Pinpoint the cell where the given text exists, returning its (x, y) midpoint coordinate. 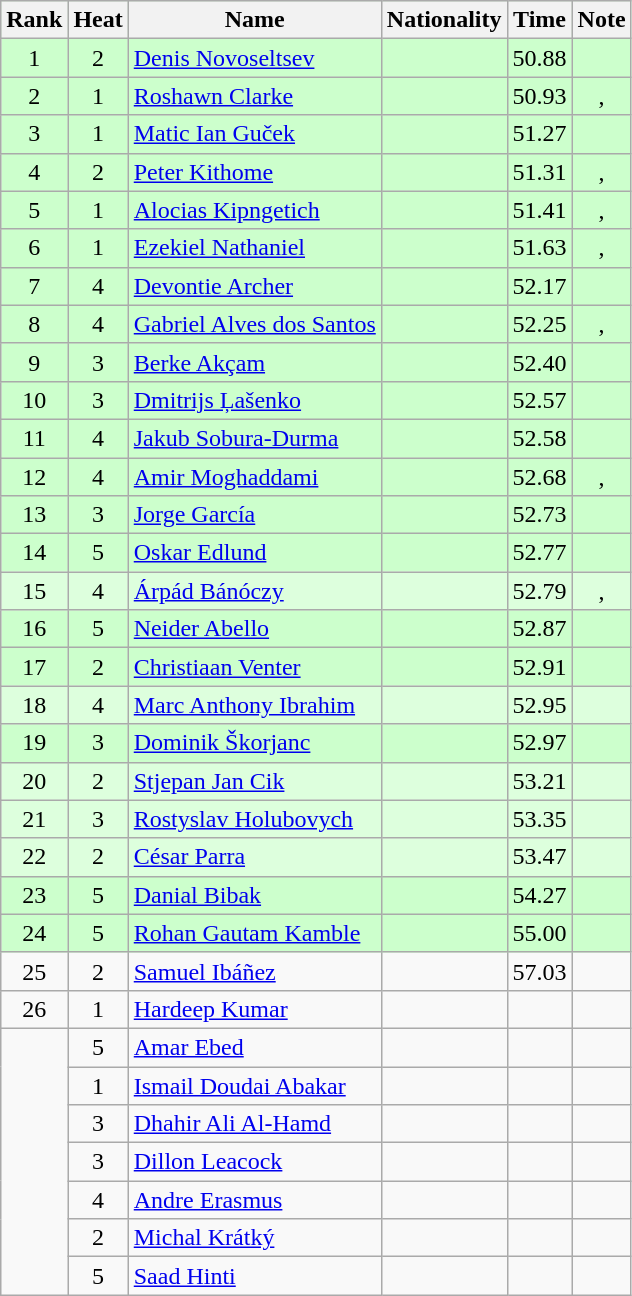
Gabriel Alves dos Santos (254, 324)
Note (602, 20)
52.87 (540, 629)
21 (34, 819)
Matic Ian Guček (254, 134)
Jakub Sobura-Durma (254, 438)
25 (34, 971)
12 (34, 477)
52.97 (540, 743)
7 (34, 286)
55.00 (540, 933)
Michal Krátký (254, 1238)
Hardeep Kumar (254, 1009)
Samuel Ibáñez (254, 971)
17 (34, 667)
52.40 (540, 362)
15 (34, 591)
50.93 (540, 96)
Alocias Kipngetich (254, 210)
Saad Hinti (254, 1276)
26 (34, 1009)
Dmitrijs Ļašenko (254, 400)
Andre Erasmus (254, 1200)
Dhahir Ali Al-Hamd (254, 1124)
52.95 (540, 705)
Roshawn Clarke (254, 96)
Amir Moghaddami (254, 477)
52.57 (540, 400)
Ismail Doudai Abakar (254, 1085)
Heat (98, 20)
Marc Anthony Ibrahim (254, 705)
Christiaan Venter (254, 667)
52.91 (540, 667)
53.35 (540, 819)
14 (34, 553)
8 (34, 324)
22 (34, 857)
Árpád Bánóczy (254, 591)
51.31 (540, 172)
6 (34, 248)
19 (34, 743)
57.03 (540, 971)
Time (540, 20)
52.58 (540, 438)
Peter Kithome (254, 172)
53.21 (540, 781)
Neider Abello (254, 629)
Rostyslav Holubovych (254, 819)
Berke Akçam (254, 362)
18 (34, 705)
54.27 (540, 895)
Nationality (444, 20)
10 (34, 400)
Oskar Edlund (254, 553)
Rohan Gautam Kamble (254, 933)
Jorge García (254, 515)
52.25 (540, 324)
51.63 (540, 248)
Ezekiel Nathaniel (254, 248)
11 (34, 438)
13 (34, 515)
Denis Novoseltsev (254, 58)
51.41 (540, 210)
Devontie Archer (254, 286)
53.47 (540, 857)
52.79 (540, 591)
24 (34, 933)
52.68 (540, 477)
50.88 (540, 58)
23 (34, 895)
52.73 (540, 515)
16 (34, 629)
César Parra (254, 857)
Rank (34, 20)
51.27 (540, 134)
Name (254, 20)
Dillon Leacock (254, 1162)
9 (34, 362)
52.77 (540, 553)
20 (34, 781)
52.17 (540, 286)
Dominik Škorjanc (254, 743)
Amar Ebed (254, 1047)
Stjepan Jan Cik (254, 781)
Danial Bibak (254, 895)
